Detect which cell encompasses the target text, then output its (X, Y) center coordinate. 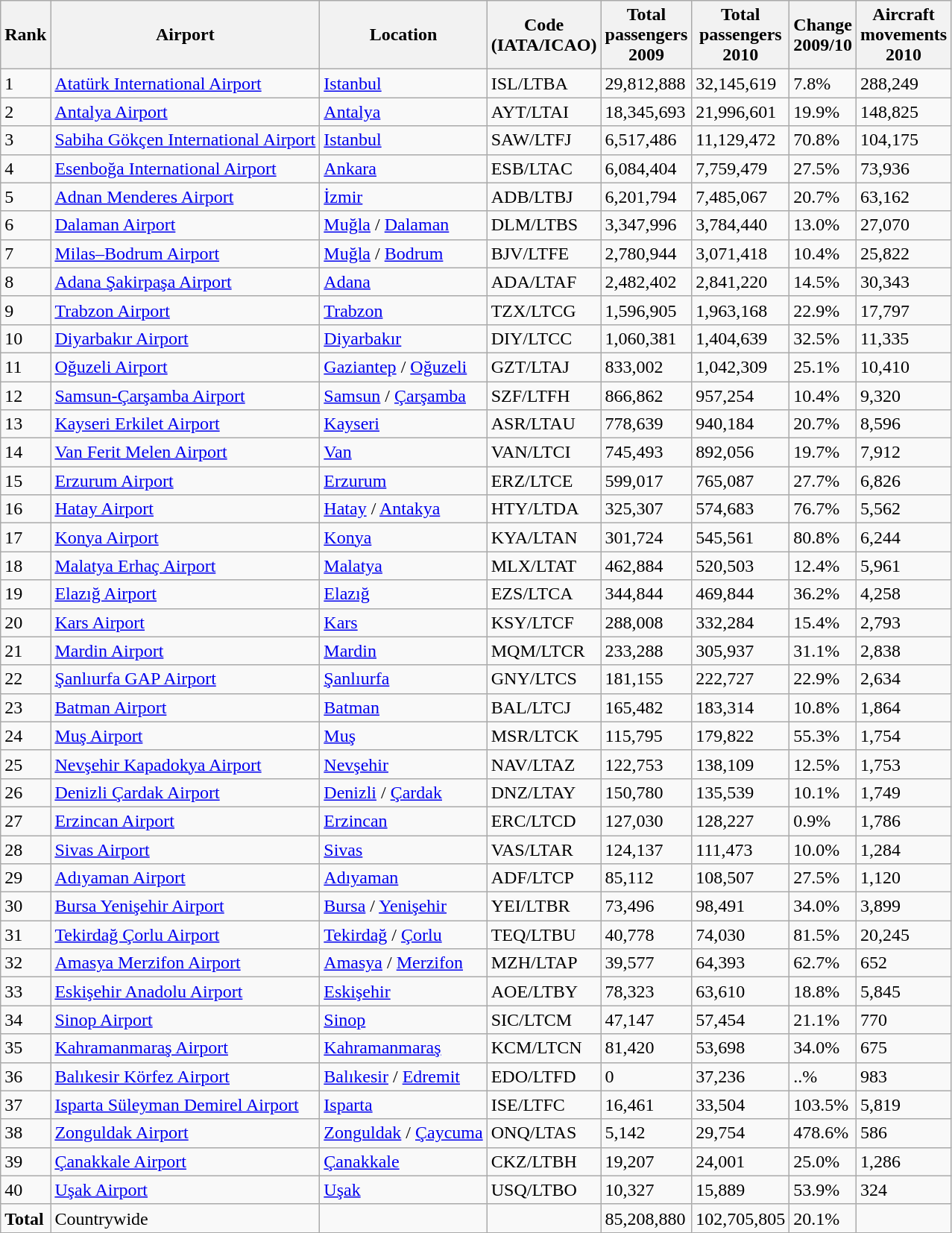
288,249 (904, 83)
574,683 (741, 509)
102,705,805 (741, 1218)
47,147 (646, 1020)
Muğla / Dalaman (403, 225)
3,347,996 (646, 225)
10.1% (823, 792)
SIC/LTCM (544, 1020)
7,912 (904, 452)
Countrywide (185, 1218)
33,504 (741, 1105)
10 (25, 338)
469,844 (741, 594)
TZX/LTCG (544, 310)
Şanlıurfa GAP Airport (185, 679)
Adnan Menderes Airport (185, 197)
ADF/LTCP (544, 878)
AYT/LTAI (544, 112)
652 (904, 963)
Aircraftmovements2010 (904, 35)
29 (25, 878)
KSY/LTCF (544, 622)
Sivas (403, 849)
6,826 (904, 481)
1,404,639 (741, 338)
Erzurum Airport (185, 481)
Isparta (403, 1105)
833,002 (646, 367)
Sinop Airport (185, 1020)
104,175 (904, 140)
6,084,404 (646, 168)
1,596,905 (646, 310)
80.8% (823, 537)
325,307 (646, 509)
2,841,220 (741, 282)
19.7% (823, 452)
Rank (25, 35)
39,577 (646, 963)
SAW/LTFJ (544, 140)
21.1% (823, 1020)
EDO/LTFD (544, 1076)
8 (25, 282)
EZS/LTCA (544, 594)
9 (25, 310)
18.8% (823, 991)
2 (25, 112)
6,517,486 (646, 140)
KYA/LTAN (544, 537)
Nevşehir Kapadokya Airport (185, 764)
Elazığ (403, 594)
Ankara (403, 168)
Kahramanmaraş (403, 1048)
CKZ/LTBH (544, 1161)
DIY/LTCC (544, 338)
17 (25, 537)
Şanlıurfa (403, 679)
37 (25, 1105)
Van (403, 452)
Muğla / Bodrum (403, 253)
3,899 (904, 906)
31 (25, 935)
6 (25, 225)
40,778 (646, 935)
1,963,168 (741, 310)
HTY/LTDA (544, 509)
32.5% (823, 338)
462,884 (646, 566)
14 (25, 452)
1,060,381 (646, 338)
27 (25, 821)
20,245 (904, 935)
Denizli / Çardak (403, 792)
SZF/LTFH (544, 396)
127,030 (646, 821)
81.5% (823, 935)
Muş Airport (185, 736)
599,017 (646, 481)
2,482,402 (646, 282)
34 (25, 1020)
DNZ/LTAY (544, 792)
2,634 (904, 679)
10,327 (646, 1190)
Kayseri Erkilet Airport (185, 424)
19,207 (646, 1161)
Kars Airport (185, 622)
5 (25, 197)
NAV/LTAZ (544, 764)
Trabzon Airport (185, 310)
39 (25, 1161)
MQM/LTCR (544, 651)
37,236 (741, 1076)
765,087 (741, 481)
Tekirdağ / Çorlu (403, 935)
Samsun-Çarşamba Airport (185, 396)
Balıkesir Körfez Airport (185, 1076)
111,473 (741, 849)
10,410 (904, 367)
VAS/LTAR (544, 849)
Mardin (403, 651)
2,780,944 (646, 253)
Code(IATA/ICAO) (544, 35)
Uşak Airport (185, 1190)
Balıkesir / Edremit (403, 1076)
MZH/LTAP (544, 963)
Muş (403, 736)
ADA/LTAF (544, 282)
28 (25, 849)
Elazığ Airport (185, 594)
Erzincan (403, 821)
Sinop (403, 1020)
53,698 (741, 1048)
4 (25, 168)
Diyarbakır (403, 338)
ADB/LTBJ (544, 197)
124,137 (646, 849)
32 (25, 963)
ESB/LTAC (544, 168)
38 (25, 1133)
10.8% (823, 707)
26 (25, 792)
Kahramanmaraş Airport (185, 1048)
10.0% (823, 849)
Total (25, 1218)
Hatay / Antakya (403, 509)
983 (904, 1076)
5,961 (904, 566)
Totalpassengers2009 (646, 35)
Mardin Airport (185, 651)
5,562 (904, 509)
13.0% (823, 225)
Gaziantep / Oğuzeli (403, 367)
Malatya (403, 566)
6,201,794 (646, 197)
64,393 (741, 963)
Antalya (403, 112)
85,112 (646, 878)
19 (25, 594)
29,754 (741, 1133)
0 (646, 1076)
24,001 (741, 1161)
74,030 (741, 935)
3,784,440 (741, 225)
KCM/LTCN (544, 1048)
Malatya Erhaç Airport (185, 566)
0.9% (823, 821)
DLM/LTBS (544, 225)
1,753 (904, 764)
Sivas Airport (185, 849)
Amasya Merzifon Airport (185, 963)
11,335 (904, 338)
ONQ/LTAS (544, 1133)
222,727 (741, 679)
55.3% (823, 736)
98,491 (741, 906)
36.2% (823, 594)
Bursa / Yenişehir (403, 906)
25 (25, 764)
ERC/LTCD (544, 821)
957,254 (741, 396)
19.9% (823, 112)
BAL/LTCJ (544, 707)
24 (25, 736)
1,864 (904, 707)
15,889 (741, 1190)
GZT/LTAJ (544, 367)
25.1% (823, 367)
344,844 (646, 594)
9,320 (904, 396)
135,539 (741, 792)
Eskişehir (403, 991)
YEI/LTBR (544, 906)
Atatürk International Airport (185, 83)
Adana (403, 282)
3 (25, 140)
148,825 (904, 112)
2,793 (904, 622)
36 (25, 1076)
103.5% (823, 1105)
115,795 (646, 736)
Konya Airport (185, 537)
15.4% (823, 622)
Nevşehir (403, 764)
ISL/LTBA (544, 83)
USQ/LTBO (544, 1190)
Çanakkale (403, 1161)
545,561 (741, 537)
35 (25, 1048)
21 (25, 651)
Batman (403, 707)
Van Ferit Melen Airport (185, 452)
1,754 (904, 736)
Amasya / Merzifon (403, 963)
7 (25, 253)
128,227 (741, 821)
288,008 (646, 622)
62.7% (823, 963)
Bursa Yenişehir Airport (185, 906)
332,284 (741, 622)
1,120 (904, 878)
63,162 (904, 197)
27.7% (823, 481)
7,485,067 (741, 197)
Change2009/10 (823, 35)
1,284 (904, 849)
18 (25, 566)
7,759,479 (741, 168)
138,109 (741, 764)
150,780 (646, 792)
745,493 (646, 452)
Çanakkale Airport (185, 1161)
Adıyaman Airport (185, 878)
Denizli Çardak Airport (185, 792)
18,345,693 (646, 112)
5,142 (646, 1133)
5,819 (904, 1105)
63,610 (741, 991)
29,812,888 (646, 83)
12 (25, 396)
108,507 (741, 878)
Dalaman Airport (185, 225)
30,343 (904, 282)
Adana Şakirpaşa Airport (185, 282)
Isparta Süleyman Demirel Airport (185, 1105)
TEQ/LTBU (544, 935)
Oğuzeli Airport (185, 367)
BJV/LTFE (544, 253)
22 (25, 679)
21,996,601 (741, 112)
Trabzon (403, 310)
1,042,309 (741, 367)
25,822 (904, 253)
14.5% (823, 282)
Antalya Airport (185, 112)
Kars (403, 622)
181,155 (646, 679)
AOE/LTBY (544, 991)
6,244 (904, 537)
Adıyaman (403, 878)
25.0% (823, 1161)
Eskişehir Anadolu Airport (185, 991)
11 (25, 367)
13 (25, 424)
85,208,880 (646, 1218)
ERZ/LTCE (544, 481)
17,797 (904, 310)
15 (25, 481)
4,258 (904, 594)
Milas–Bodrum Airport (185, 253)
Kayseri (403, 424)
1,286 (904, 1161)
23 (25, 707)
11,129,472 (741, 140)
8,596 (904, 424)
MSR/LTCK (544, 736)
520,503 (741, 566)
33 (25, 991)
Tekirdağ Çorlu Airport (185, 935)
57,454 (741, 1020)
2,838 (904, 651)
1 (25, 83)
Zonguldak Airport (185, 1133)
940,184 (741, 424)
GNY/LTCS (544, 679)
183,314 (741, 707)
778,639 (646, 424)
301,724 (646, 537)
233,288 (646, 651)
Erzurum (403, 481)
Batman Airport (185, 707)
1,786 (904, 821)
12.5% (823, 764)
40 (25, 1190)
1,749 (904, 792)
12.4% (823, 566)
73,936 (904, 168)
478.6% (823, 1133)
78,323 (646, 991)
Location (403, 35)
81,420 (646, 1048)
179,822 (741, 736)
866,862 (646, 396)
324 (904, 1190)
İzmir (403, 197)
Sabiha Gökçen International Airport (185, 140)
122,753 (646, 764)
Erzincan Airport (185, 821)
16 (25, 509)
Esenboğa International Airport (185, 168)
Konya (403, 537)
5,845 (904, 991)
20 (25, 622)
Hatay Airport (185, 509)
770 (904, 1020)
Uşak (403, 1190)
3,071,418 (741, 253)
165,482 (646, 707)
Airport (185, 35)
..% (823, 1076)
7.8% (823, 83)
73,496 (646, 906)
20.1% (823, 1218)
ASR/LTAU (544, 424)
ISE/LTFC (544, 1105)
31.1% (823, 651)
16,461 (646, 1105)
53.9% (823, 1190)
76.7% (823, 509)
586 (904, 1133)
Zonguldak / Çaycuma (403, 1133)
27,070 (904, 225)
30 (25, 906)
892,056 (741, 452)
Diyarbakır Airport (185, 338)
70.8% (823, 140)
32,145,619 (741, 83)
VAN/LTCI (544, 452)
MLX/LTAT (544, 566)
675 (904, 1048)
Samsun / Çarşamba (403, 396)
Totalpassengers2010 (741, 35)
305,937 (741, 651)
